Scan for the cell matching the given text and deliver its (x, y) coordinate at center. 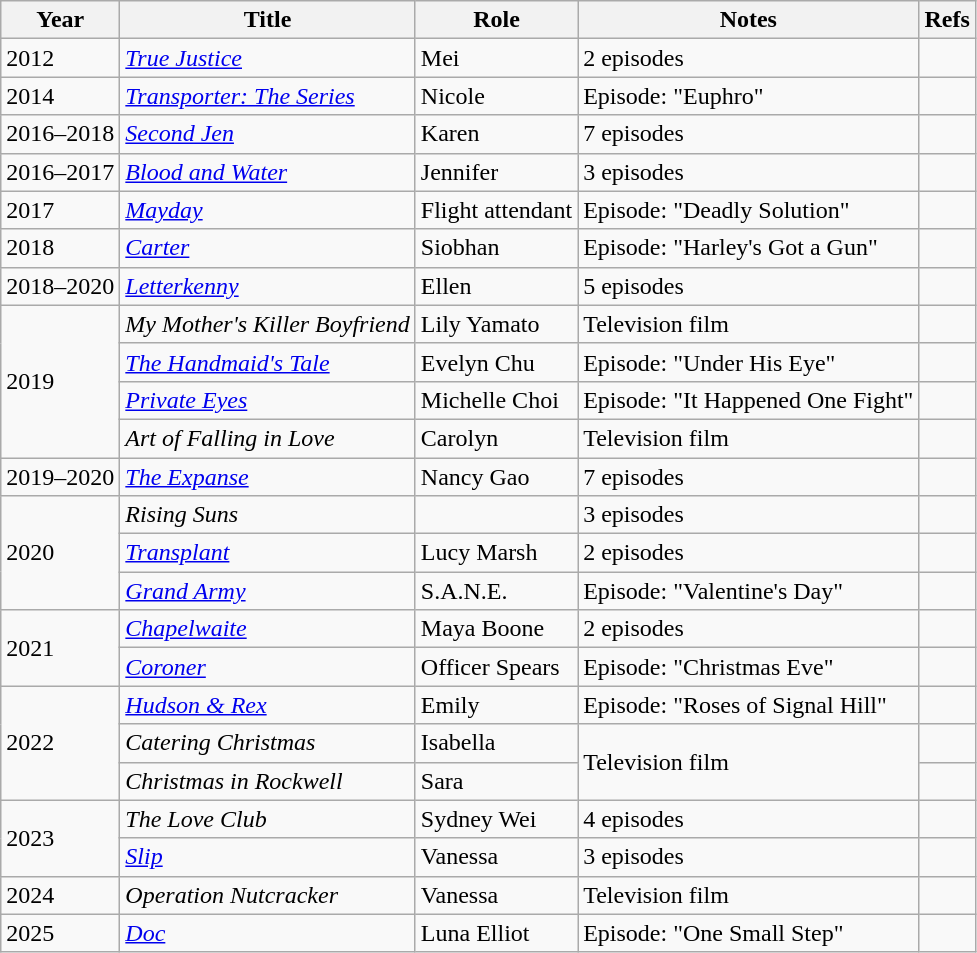
Emily (496, 705)
2018–2020 (60, 286)
2016–2017 (60, 172)
Mayday (268, 210)
My Mother's Killer Boyfriend (268, 324)
2014 (60, 96)
Rising Suns (268, 515)
Siobhan (496, 248)
Isabella (496, 743)
S.A.N.E. (496, 591)
2017 (60, 210)
2018 (60, 248)
Transplant (268, 553)
Year (60, 20)
The Expanse (268, 477)
Evelyn Chu (496, 362)
Mei (496, 58)
Episode: "Valentine's Day" (748, 591)
Second Jen (268, 134)
Episode: "It Happened One Fight" (748, 400)
Carolyn (496, 438)
2019 (60, 381)
The Love Club (268, 819)
Lily Yamato (496, 324)
Episode: "Under His Eye" (748, 362)
2016–2018 (60, 134)
Ellen (496, 286)
Episode: "Euphro" (748, 96)
Episode: "One Small Step" (748, 933)
5 episodes (748, 286)
Officer Spears (496, 667)
Nicole (496, 96)
Catering Christmas (268, 743)
Hudson & Rex (268, 705)
Blood and Water (268, 172)
Grand Army (268, 591)
Notes (748, 20)
True Justice (268, 58)
Episode: "Deadly Solution" (748, 210)
Flight attendant (496, 210)
Letterkenny (268, 286)
Transporter: The Series (268, 96)
2021 (60, 648)
Luna Elliot (496, 933)
Art of Falling in Love (268, 438)
2023 (60, 838)
Sara (496, 781)
Episode: "Harley's Got a Gun" (748, 248)
Operation Nutcracker (268, 895)
Jennifer (496, 172)
Christmas in Rockwell (268, 781)
2012 (60, 58)
Role (496, 20)
2025 (60, 933)
Doc (268, 933)
2019–2020 (60, 477)
Coroner (268, 667)
Chapelwaite (268, 629)
Nancy Gao (496, 477)
Carter (268, 248)
Episode: "Roses of Signal Hill" (748, 705)
Sydney Wei (496, 819)
2022 (60, 743)
4 episodes (748, 819)
Refs (947, 20)
Episode: "Christmas Eve" (748, 667)
The Handmaid's Tale (268, 362)
Title (268, 20)
Karen (496, 134)
Michelle Choi (496, 400)
2024 (60, 895)
Private Eyes (268, 400)
Slip (268, 857)
2020 (60, 553)
Lucy Marsh (496, 553)
Maya Boone (496, 629)
